Search for the cell housing the specified text and yield its (X, Y) center coordinate. 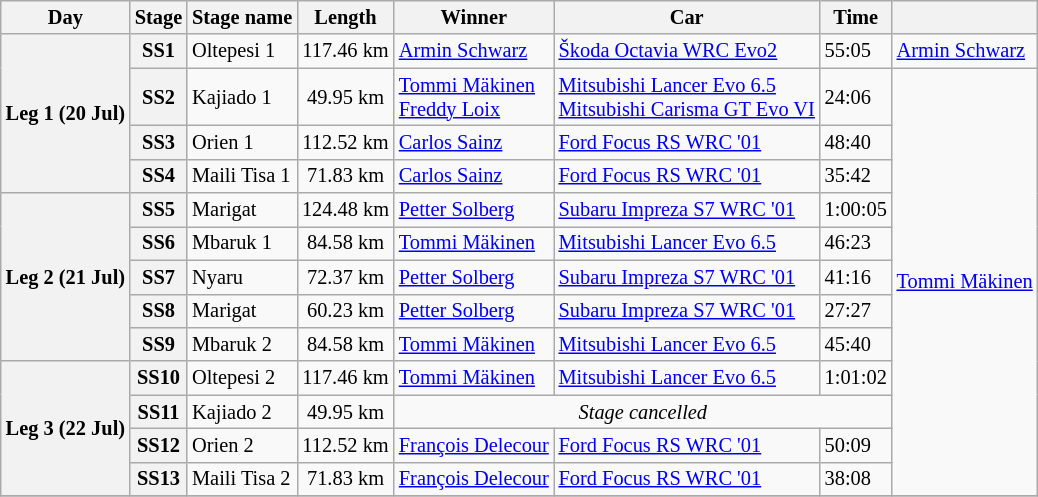
1:01:02 (856, 378)
Tommi Mäkinen Freddy Loix (474, 97)
Stage cancelled (643, 412)
Nyaru (242, 277)
Kajiado 2 (242, 412)
24:06 (856, 97)
SS2 (158, 97)
Day (66, 17)
48:40 (856, 142)
Stage name (242, 17)
SS6 (158, 243)
Leg 3 (22 Jul) (66, 428)
Maili Tisa 1 (242, 176)
Leg 1 (20 Jul) (66, 114)
Winner (474, 17)
Time (856, 17)
35:42 (856, 176)
SS9 (158, 344)
Car (687, 17)
Kajiado 1 (242, 97)
50:09 (856, 445)
Orien 2 (242, 445)
Stage (158, 17)
Mitsubishi Lancer Evo 6.5Mitsubishi Carisma GT Evo VI (687, 97)
41:16 (856, 277)
Mbaruk 2 (242, 344)
72.37 km (346, 277)
SS4 (158, 176)
124.48 km (346, 210)
SS13 (158, 479)
SS10 (158, 378)
45:40 (856, 344)
SS3 (158, 142)
Orien 1 (242, 142)
27:27 (856, 311)
Oltepesi 1 (242, 51)
SS5 (158, 210)
SS11 (158, 412)
SS12 (158, 445)
55:05 (856, 51)
Length (346, 17)
1:00:05 (856, 210)
60.23 km (346, 311)
Leg 2 (21 Jul) (66, 277)
Mbaruk 1 (242, 243)
SS7 (158, 277)
Maili Tisa 2 (242, 479)
Oltepesi 2 (242, 378)
46:23 (856, 243)
38:08 (856, 479)
SS1 (158, 51)
Škoda Octavia WRC Evo2 (687, 51)
SS8 (158, 311)
